Output the [x, y] coordinate of the center of the cell containing the given text.  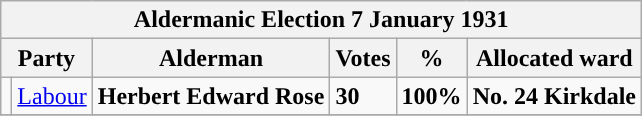
100% [432, 96]
No. 24 Kirkdale [554, 96]
Alderman [211, 58]
% [432, 58]
Aldermanic Election 7 January 1931 [322, 20]
Allocated ward [554, 58]
Party [46, 58]
30 [363, 96]
Labour [52, 96]
Votes [363, 58]
Herbert Edward Rose [211, 96]
